Detect which cell encompasses the target text, then output its [x, y] center coordinate. 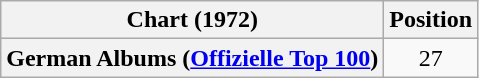
German Albums (Offizielle Top 100) [192, 58]
Position [431, 20]
Chart (1972) [192, 20]
27 [431, 58]
